Detect which cell encompasses the target text, then output its (X, Y) center coordinate. 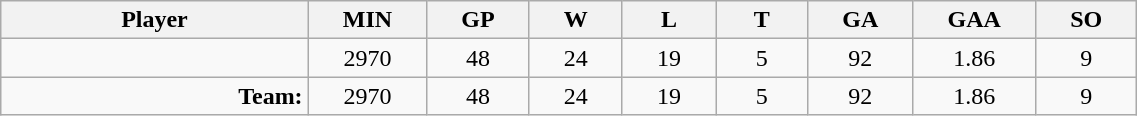
Player (154, 20)
MIN (368, 20)
GP (478, 20)
SO (1086, 20)
GAA (974, 20)
GA (860, 20)
L (668, 20)
T (762, 20)
Team: (154, 96)
W (576, 20)
